Extract the [x, y] coordinate from the center of the cell holding the provided text.  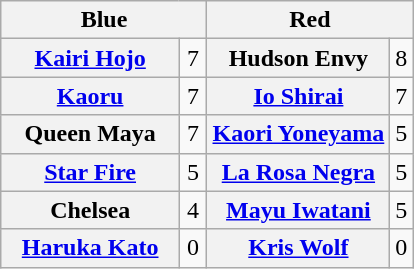
Hudson Envy [298, 58]
Star Fire [90, 172]
Io Shirai [298, 96]
Red [310, 20]
Kairi Hojo [90, 58]
Queen Maya [90, 134]
4 [193, 210]
Chelsea [90, 210]
Mayu Iwatani [298, 210]
La Rosa Negra [298, 172]
Haruka Kato [90, 248]
Kaoru [90, 96]
Blue [104, 20]
Kris Wolf [298, 248]
8 [402, 58]
Kaori Yoneyama [298, 134]
